Identify which cell holds the provided text, then report its (x, y) central coordinate. 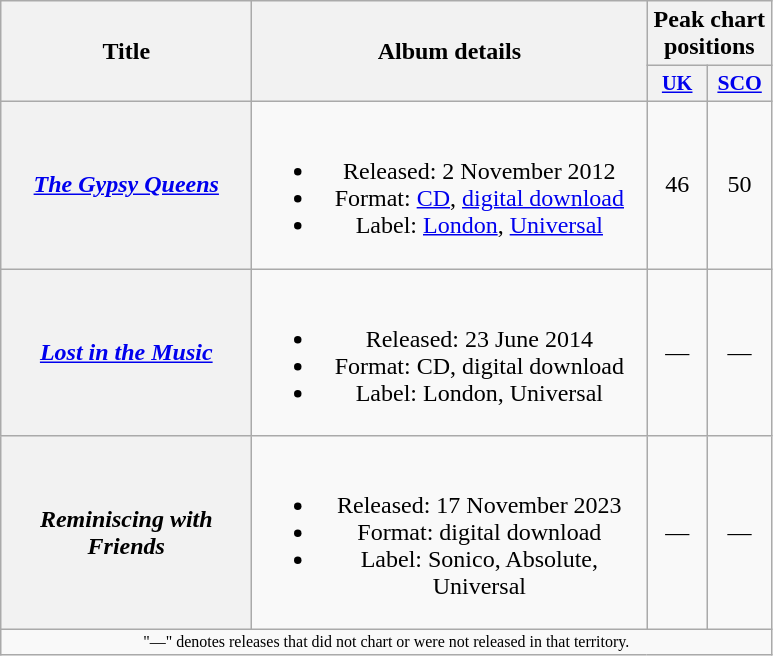
Reminiscing with Friends (126, 533)
46 (678, 184)
Released: 17 November 2023Format: digital downloadLabel: Sonico, Absolute, Universal (450, 533)
Released: 2 November 2012Format: CD, digital downloadLabel: London, Universal (450, 184)
Peak chartpositions (710, 34)
Album details (450, 52)
"—" denotes releases that did not chart or were not released in that territory. (386, 642)
Lost in the Music (126, 352)
SCO (740, 84)
Title (126, 52)
50 (740, 184)
The Gypsy Queens (126, 184)
Released: 23 June 2014Format: CD, digital downloadLabel: London, Universal (450, 352)
UK (678, 84)
